Search for the cell housing the specified text and yield its (x, y) center coordinate. 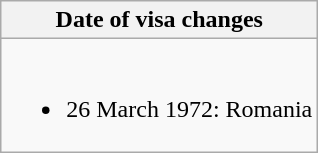
Date of visa changes (160, 20)
26 March 1972: Romania (160, 96)
